Extract the [x, y] coordinate from the center of the cell holding the provided text.  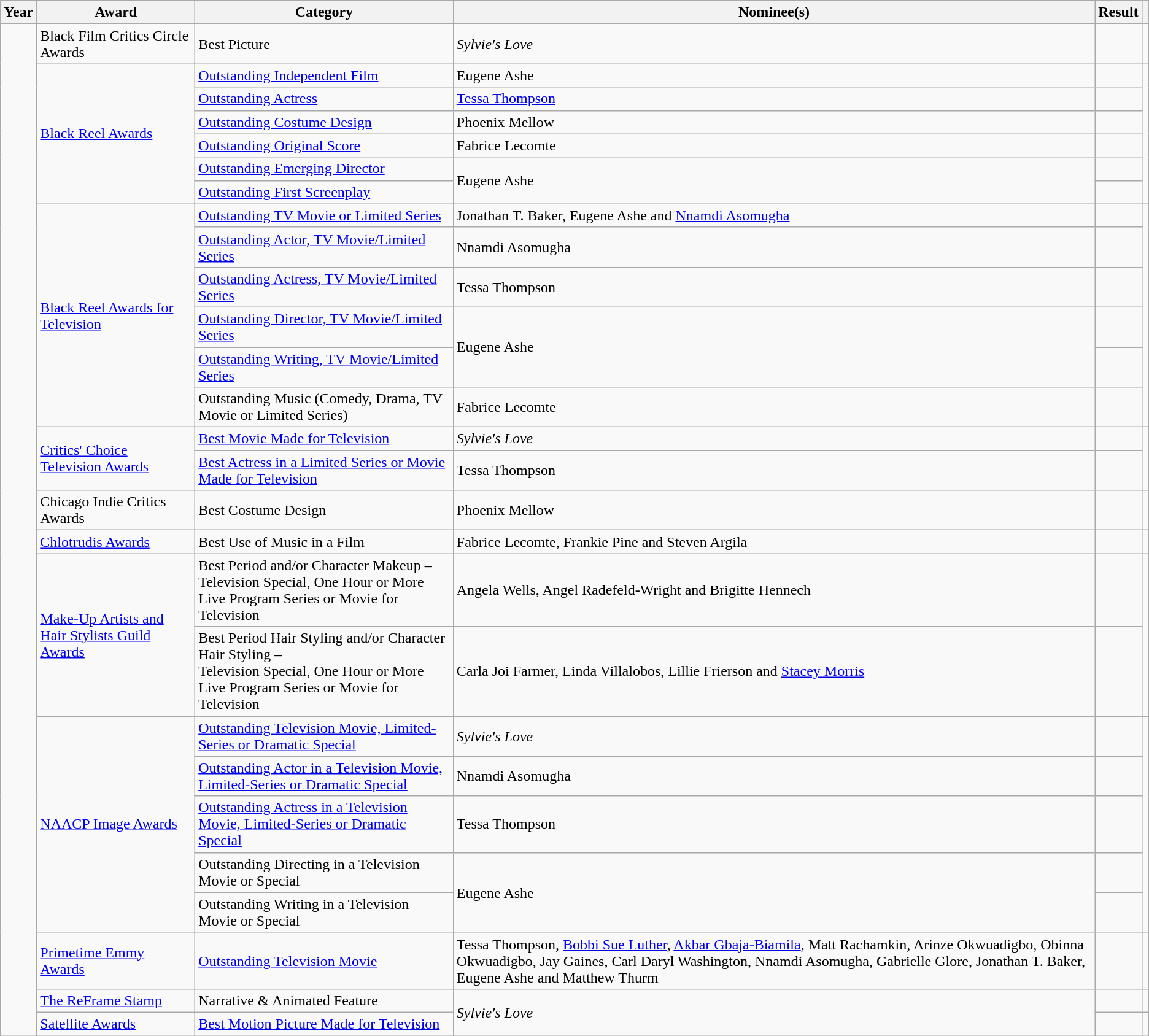
Outstanding Costume Design [324, 122]
Primetime Emmy Awards [116, 961]
Black Reel Awards [116, 134]
Outstanding Independent Film [324, 75]
Satellite Awards [116, 1024]
Best Movie Made for Television [324, 439]
Outstanding Actor, TV Movie/Limited Series [324, 247]
Best Period Hair Styling and/or Character Hair Styling – Television Special, One Hour or More Live Program Series or Movie for Television [324, 671]
Outstanding Director, TV Movie/Limited Series [324, 327]
Make-Up Artists and Hair Stylists Guild Awards [116, 635]
Outstanding TV Movie or Limited Series [324, 215]
Best Use of Music in a Film [324, 542]
Carla Joi Farmer, Linda Villalobos, Lillie Frierson and Stacey Morris [774, 671]
Best Actress in a Limited Series or Movie Made for Television [324, 470]
NAACP Image Awards [116, 824]
Nominee(s) [774, 12]
Narrative & Animated Feature [324, 1000]
Fabrice Lecomte, Frankie Pine and Steven Argila [774, 542]
Angela Wells, Angel Radefeld-Wright and Brigitte Hennech [774, 590]
Black Film Critics Circle Awards [116, 44]
The ReFrame Stamp [116, 1000]
Chicago Indie Critics Awards [116, 511]
Outstanding Writing, TV Movie/Limited Series [324, 367]
Outstanding Directing in a Television Movie or Special [324, 873]
Chlotrudis Awards [116, 542]
Result [1118, 12]
Outstanding Actress in a Television Movie, Limited-Series or Dramatic Special [324, 824]
Category [324, 12]
Critics' Choice Television Awards [116, 459]
Outstanding Actress, TV Movie/Limited Series [324, 287]
Best Costume Design [324, 511]
Outstanding First Screenplay [324, 192]
Year [18, 12]
Outstanding Actor in a Television Movie, Limited-Series or Dramatic Special [324, 776]
Jonathan T. Baker, Eugene Ashe and Nnamdi Asomugha [774, 215]
Best Picture [324, 44]
Black Reel Awards for Television [116, 315]
Outstanding Television Movie [324, 961]
Award [116, 12]
Best Period and/or Character Makeup – Television Special, One Hour or More Live Program Series or Movie for Television [324, 590]
Outstanding Emerging Director [324, 169]
Outstanding Television Movie, Limited-Series or Dramatic Special [324, 736]
Outstanding Original Score [324, 145]
Best Motion Picture Made for Television [324, 1024]
Outstanding Actress [324, 99]
Outstanding Music (Comedy, Drama, TV Movie or Limited Series) [324, 408]
Outstanding Writing in a Television Movie or Special [324, 912]
